Search for the cell housing the specified text and yield its (x, y) center coordinate. 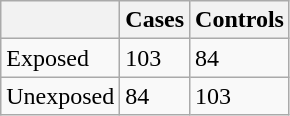
Controls (240, 20)
Cases (155, 20)
Exposed (60, 58)
Unexposed (60, 96)
